From the cell containing the given text, extract its center point as [x, y] coordinate. 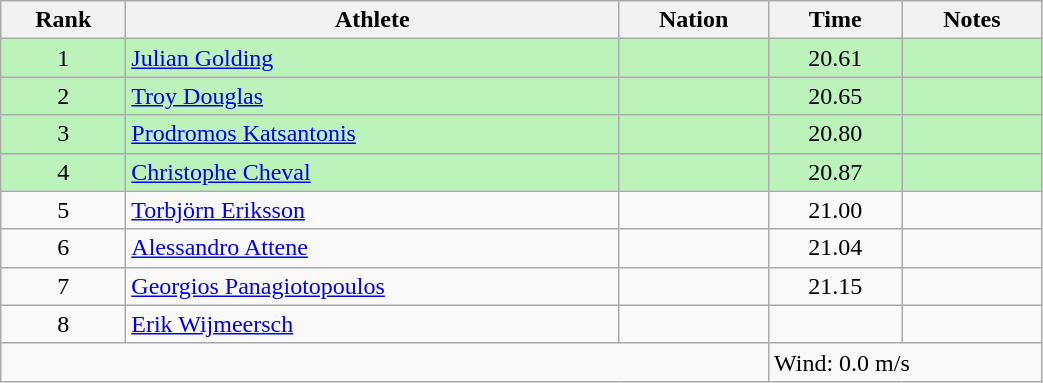
Athlete [372, 20]
Torbjörn Eriksson [372, 210]
Wind: 0.0 m/s [906, 362]
20.65 [836, 96]
Rank [64, 20]
Prodromos Katsantonis [372, 134]
2 [64, 96]
Georgios Panagiotopoulos [372, 286]
Time [836, 20]
Alessandro Attene [372, 248]
Christophe Cheval [372, 172]
21.15 [836, 286]
21.00 [836, 210]
20.87 [836, 172]
3 [64, 134]
8 [64, 324]
1 [64, 58]
Troy Douglas [372, 96]
20.61 [836, 58]
5 [64, 210]
Julian Golding [372, 58]
4 [64, 172]
6 [64, 248]
20.80 [836, 134]
21.04 [836, 248]
Nation [694, 20]
7 [64, 286]
Notes [972, 20]
Erik Wijmeersch [372, 324]
